Capture the cell that displays the provided text and extract its (x, y) central coordinate. 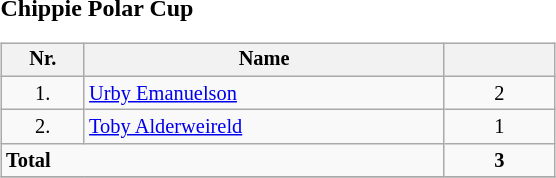
1 (500, 127)
3 (500, 161)
2. (42, 127)
Toby Alderweireld (264, 127)
1. (42, 93)
Name (264, 60)
Urby Emanuelson (264, 93)
2 (500, 93)
Total (222, 161)
Nr. (42, 60)
